Identify which cell holds the provided text, then report its [X, Y] central coordinate. 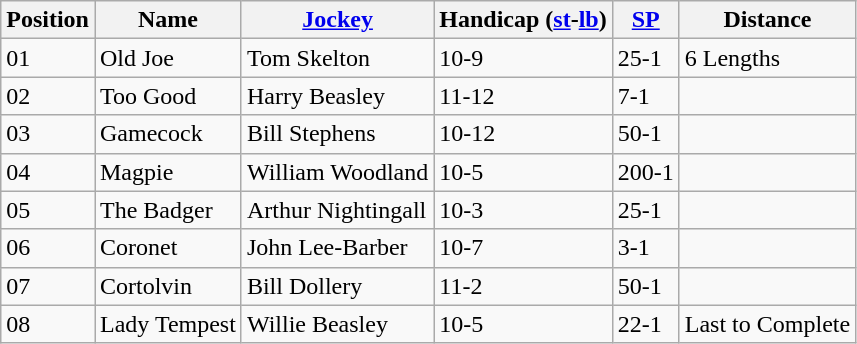
02 [48, 96]
John Lee-Barber [337, 248]
Coronet [168, 248]
Magpie [168, 172]
Last to Complete [767, 324]
7-1 [646, 96]
10-7 [523, 248]
The Badger [168, 210]
05 [48, 210]
Handicap (st-lb) [523, 20]
Arthur Nightingall [337, 210]
03 [48, 134]
10-9 [523, 58]
11-12 [523, 96]
11-2 [523, 286]
SP [646, 20]
6 Lengths [767, 58]
07 [48, 286]
Too Good [168, 96]
22-1 [646, 324]
Bill Stephens [337, 134]
Old Joe [168, 58]
Willie Beasley [337, 324]
Distance [767, 20]
Tom Skelton [337, 58]
08 [48, 324]
3-1 [646, 248]
Position [48, 20]
10-12 [523, 134]
Lady Tempest [168, 324]
06 [48, 248]
200-1 [646, 172]
Bill Dollery [337, 286]
Cortolvin [168, 286]
10-3 [523, 210]
Harry Beasley [337, 96]
Gamecock [168, 134]
Jockey [337, 20]
William Woodland [337, 172]
01 [48, 58]
Name [168, 20]
04 [48, 172]
